From the cell containing the given text, extract its center point as (x, y) coordinate. 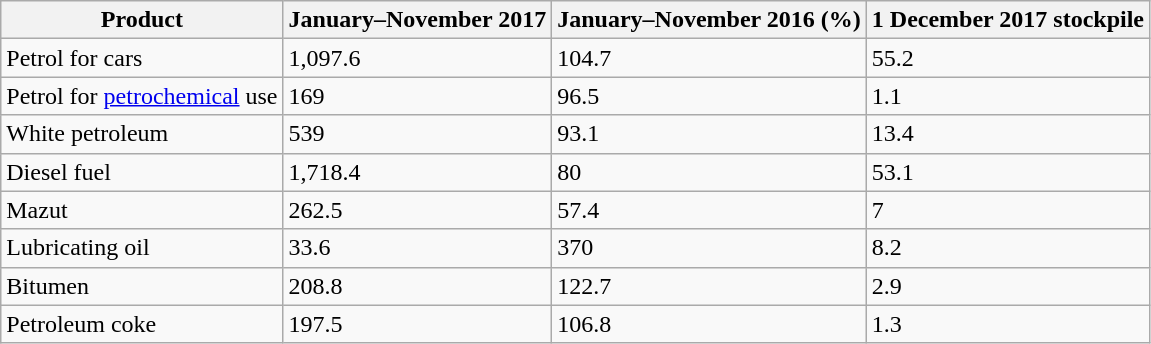
January–November 2017 (418, 20)
208.8 (418, 286)
7 (1008, 210)
93.1 (710, 134)
55.2 (1008, 58)
Bitumen (142, 286)
1 December 2017 stockpile (1008, 20)
2.9 (1008, 286)
Mazut (142, 210)
53.1 (1008, 172)
122.7 (710, 286)
197.5 (418, 324)
Lubricating oil (142, 248)
13.4 (1008, 134)
Product (142, 20)
1.3 (1008, 324)
106.8 (710, 324)
1,718.4 (418, 172)
Diesel fuel (142, 172)
Petrol for cars (142, 58)
104.7 (710, 58)
1,097.6 (418, 58)
57.4 (710, 210)
96.5 (710, 96)
370 (710, 248)
33.6 (418, 248)
White petroleum (142, 134)
539 (418, 134)
8.2 (1008, 248)
80 (710, 172)
January–November 2016 (%) (710, 20)
1.1 (1008, 96)
262.5 (418, 210)
Petrol for petrochemical use (142, 96)
169 (418, 96)
Petroleum coke (142, 324)
